Identify which cell holds the provided text, then report its (x, y) central coordinate. 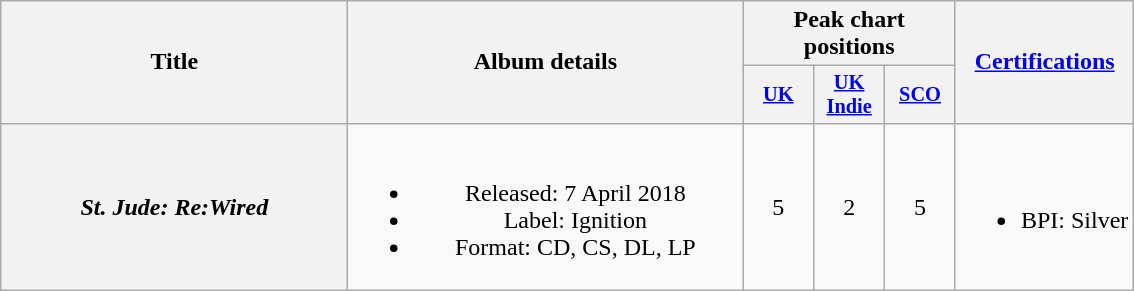
Peak chart positions (850, 34)
Certifications (1044, 62)
Album details (546, 62)
UK (778, 95)
Title (174, 62)
2 (850, 206)
SCO (920, 95)
UKIndie (850, 95)
BPI: Silver (1044, 206)
Released: 7 April 2018Label: IgnitionFormat: CD, CS, DL, LP (546, 206)
St. Jude: Re:Wired (174, 206)
